Detect which cell encompasses the target text, then output its [x, y] center coordinate. 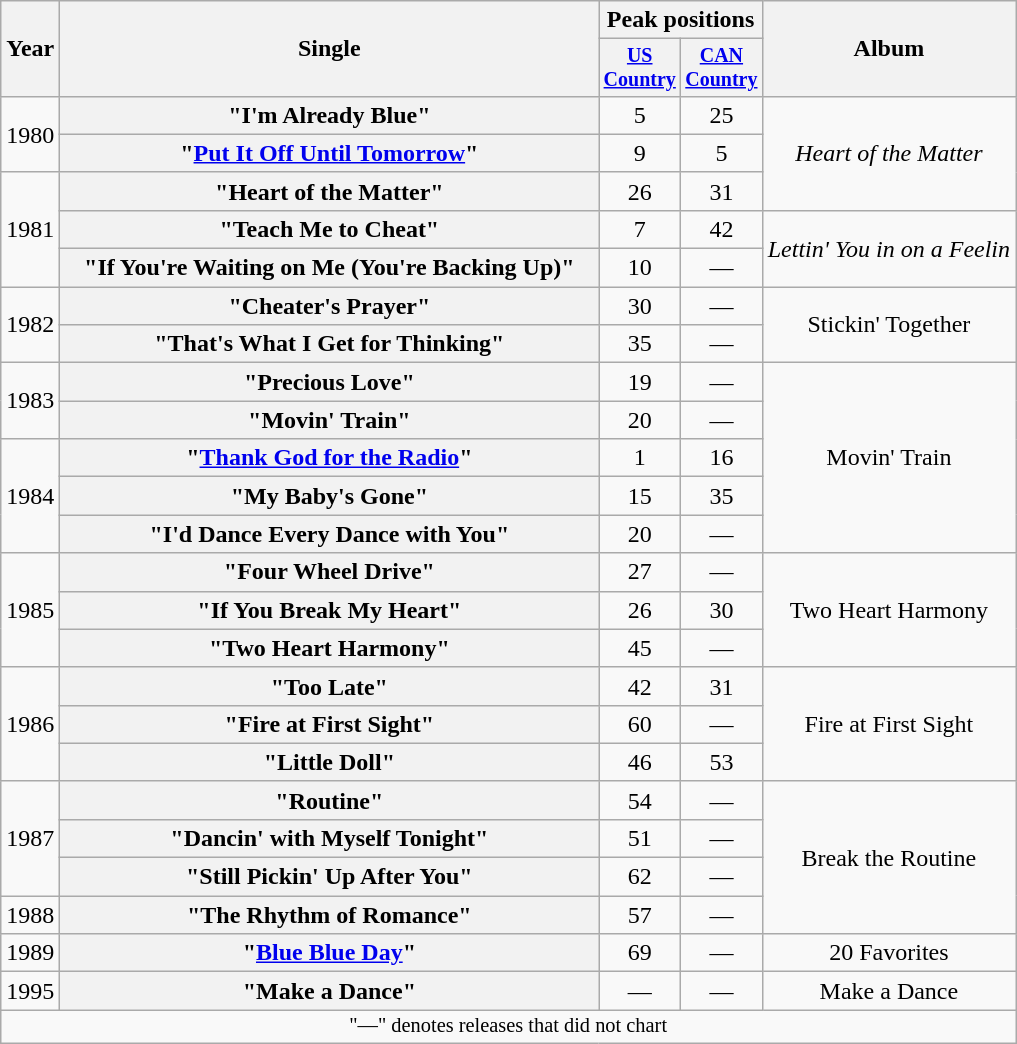
1984 [30, 496]
1995 [30, 991]
1988 [30, 915]
"Still Pickin' Up After You" [330, 877]
1980 [30, 134]
7 [640, 229]
"Little Doll" [330, 762]
Album [888, 49]
46 [640, 762]
Stickin' Together [888, 325]
"If You're Waiting on Me (You're Backing Up)" [330, 268]
"Blue Blue Day" [330, 953]
9 [640, 153]
"My Baby's Gone" [330, 496]
Movin' Train [888, 458]
10 [640, 268]
Heart of the Matter [888, 153]
"Routine" [330, 800]
"Fire at First Sight" [330, 724]
20 Favorites [888, 953]
"Two Heart Harmony" [330, 648]
1986 [30, 724]
CAN Country [722, 68]
"—" denotes releases that did not chart [508, 1027]
"Put It Off Until Tomorrow" [330, 153]
"If You Break My Heart" [330, 610]
"Movin' Train" [330, 420]
54 [640, 800]
Make a Dance [888, 991]
"I'd Dance Every Dance with You" [330, 534]
51 [640, 838]
Two Heart Harmony [888, 610]
"Too Late" [330, 686]
1987 [30, 838]
Peak positions [680, 20]
57 [640, 915]
25 [722, 115]
"The Rhythm of Romance" [330, 915]
16 [722, 458]
"I'm Already Blue" [330, 115]
"Make a Dance" [330, 991]
53 [722, 762]
1989 [30, 953]
"Heart of the Matter" [330, 191]
1983 [30, 401]
Year [30, 49]
"Dancin' with Myself Tonight" [330, 838]
Break the Routine [888, 857]
"Precious Love" [330, 382]
15 [640, 496]
27 [640, 572]
1985 [30, 610]
"That's What I Get for Thinking" [330, 344]
62 [640, 877]
69 [640, 953]
Single [330, 49]
1 [640, 458]
"Thank God for the Radio" [330, 458]
Fire at First Sight [888, 724]
US Country [640, 68]
1982 [30, 325]
Lettin' You in on a Feelin [888, 248]
45 [640, 648]
60 [640, 724]
19 [640, 382]
"Teach Me to Cheat" [330, 229]
1981 [30, 229]
"Cheater's Prayer" [330, 306]
"Four Wheel Drive" [330, 572]
